Determine the [X, Y] coordinate at the center of the cell enclosing the given text.  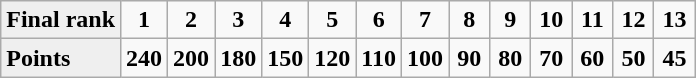
45 [674, 58]
4 [286, 20]
Final rank [61, 20]
10 [552, 20]
12 [634, 20]
60 [592, 58]
9 [510, 20]
90 [470, 58]
3 [238, 20]
1 [144, 20]
8 [470, 20]
2 [192, 20]
13 [674, 20]
110 [379, 58]
120 [332, 58]
240 [144, 58]
50 [634, 58]
200 [192, 58]
5 [332, 20]
80 [510, 58]
7 [426, 20]
11 [592, 20]
150 [286, 58]
6 [379, 20]
Points [61, 58]
70 [552, 58]
100 [426, 58]
180 [238, 58]
